Determine the [X, Y] coordinate at the center of the cell enclosing the given text.  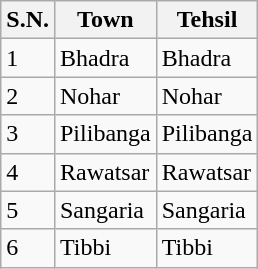
4 [28, 172]
Tehsil [207, 20]
3 [28, 134]
1 [28, 58]
6 [28, 248]
S.N. [28, 20]
Town [105, 20]
5 [28, 210]
2 [28, 96]
